Return [x, y] of the center of cell containing provided text 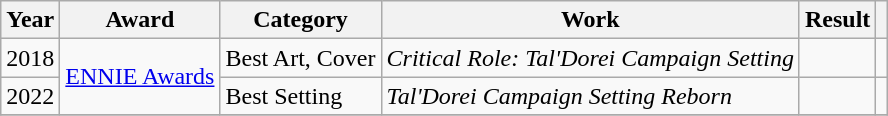
Year [30, 20]
Best Art, Cover [300, 58]
Critical Role: Tal'Dorei Campaign Setting [590, 58]
2022 [30, 96]
ENNIE Awards [140, 77]
2018 [30, 58]
Category [300, 20]
Tal'Dorei Campaign Setting Reborn [590, 96]
Result [837, 20]
Award [140, 20]
Best Setting [300, 96]
Work [590, 20]
